Locate the cell with the specified text and output its [X, Y] center coordinate. 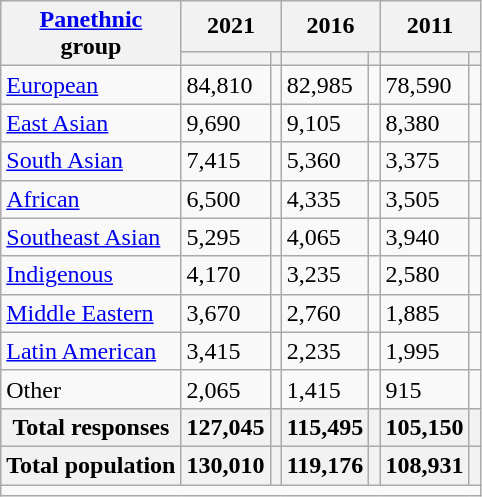
82,985 [325, 85]
Total responses [91, 427]
Other [91, 389]
3,235 [325, 275]
2,760 [325, 313]
2011 [430, 26]
130,010 [226, 465]
108,931 [424, 465]
115,495 [325, 427]
Middle Eastern [91, 313]
84,810 [226, 85]
South Asian [91, 161]
9,105 [325, 123]
1,415 [325, 389]
3,375 [424, 161]
8,380 [424, 123]
Indigenous [91, 275]
9,690 [226, 123]
4,335 [325, 199]
3,505 [424, 199]
2,065 [226, 389]
2,580 [424, 275]
78,590 [424, 85]
European [91, 85]
3,415 [226, 351]
Latin American [91, 351]
3,670 [226, 313]
African [91, 199]
3,940 [424, 237]
7,415 [226, 161]
1,995 [424, 351]
2016 [330, 26]
5,360 [325, 161]
4,065 [325, 237]
5,295 [226, 237]
Southeast Asian [91, 237]
127,045 [226, 427]
119,176 [325, 465]
915 [424, 389]
1,885 [424, 313]
6,500 [226, 199]
East Asian [91, 123]
4,170 [226, 275]
105,150 [424, 427]
2,235 [325, 351]
Total population [91, 465]
2021 [231, 26]
Panethnicgroup [91, 34]
